Search for the cell housing the specified text and yield its (X, Y) center coordinate. 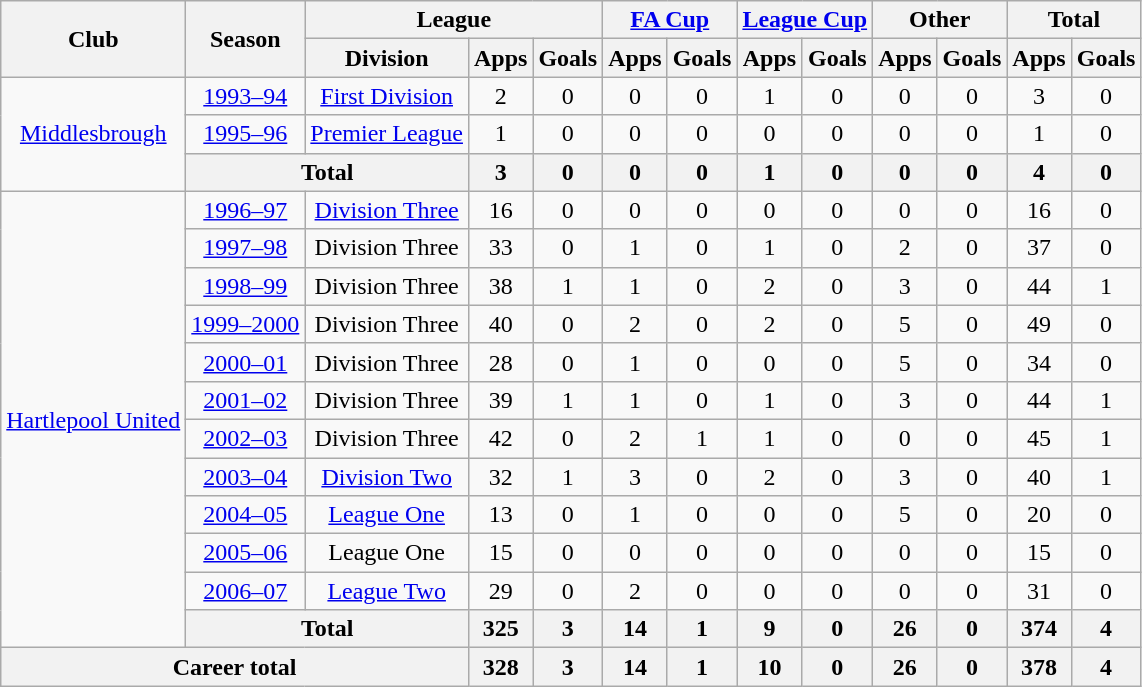
325 (500, 629)
38 (500, 286)
29 (500, 591)
League Two (387, 591)
1995–96 (246, 134)
37 (1039, 248)
28 (500, 362)
49 (1039, 324)
378 (1039, 667)
1996–97 (246, 210)
Premier League (387, 134)
League Cup (805, 20)
Career total (235, 667)
2001–02 (246, 400)
9 (770, 629)
10 (770, 667)
Division Two (387, 477)
1997–98 (246, 248)
13 (500, 515)
League (454, 20)
Club (94, 39)
Other (940, 20)
328 (500, 667)
2004–05 (246, 515)
33 (500, 248)
2000–01 (246, 362)
2005–06 (246, 553)
1998–99 (246, 286)
31 (1039, 591)
2003–04 (246, 477)
1993–94 (246, 96)
1999–2000 (246, 324)
39 (500, 400)
FA Cup (670, 20)
34 (1039, 362)
Division (387, 58)
374 (1039, 629)
2002–03 (246, 438)
32 (500, 477)
45 (1039, 438)
20 (1039, 515)
Season (246, 39)
42 (500, 438)
First Division (387, 96)
Hartlepool United (94, 420)
2006–07 (246, 591)
Middlesbrough (94, 134)
